Return the [x, y] coordinate for the center point of the cell that contains the specified text.  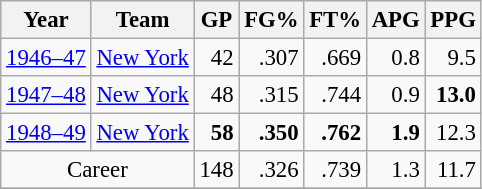
13.0 [453, 95]
12.3 [453, 133]
.744 [336, 95]
148 [216, 170]
42 [216, 58]
APG [396, 20]
1948–49 [46, 133]
.315 [272, 95]
11.7 [453, 170]
48 [216, 95]
0.8 [396, 58]
.762 [336, 133]
Year [46, 20]
PPG [453, 20]
FG% [272, 20]
.326 [272, 170]
.350 [272, 133]
.669 [336, 58]
GP [216, 20]
9.5 [453, 58]
FT% [336, 20]
Team [142, 20]
Career [98, 170]
1946–47 [46, 58]
.307 [272, 58]
58 [216, 133]
.739 [336, 170]
1.9 [396, 133]
1.3 [396, 170]
1947–48 [46, 95]
0.9 [396, 95]
